Identify which cell holds the provided text, then report its [X, Y] central coordinate. 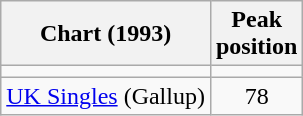
78 [256, 96]
Peakposition [256, 34]
Chart (1993) [106, 34]
UK Singles (Gallup) [106, 96]
